Detect which cell encompasses the target text, then output its [x, y] center coordinate. 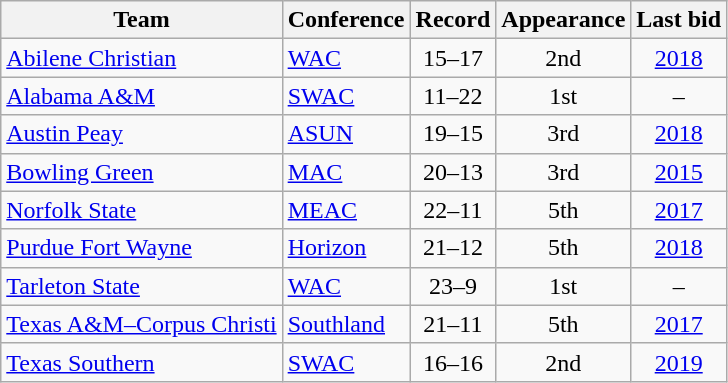
Texas Southern [142, 362]
Team [142, 20]
21–11 [453, 324]
2015 [679, 172]
MAC [346, 172]
Last bid [679, 20]
Abilene Christian [142, 58]
20–13 [453, 172]
Bowling Green [142, 172]
19–15 [453, 134]
Austin Peay [142, 134]
Purdue Fort Wayne [142, 248]
22–11 [453, 210]
23–9 [453, 286]
16–16 [453, 362]
Horizon [346, 248]
Tarleton State [142, 286]
21–12 [453, 248]
Appearance [564, 20]
11–22 [453, 96]
Southland [346, 324]
Texas A&M–Corpus Christi [142, 324]
2019 [679, 362]
MEAC [346, 210]
Record [453, 20]
15–17 [453, 58]
Norfolk State [142, 210]
Alabama A&M [142, 96]
ASUN [346, 134]
Conference [346, 20]
